Pinpoint the cell where the given text exists, returning its (X, Y) midpoint coordinate. 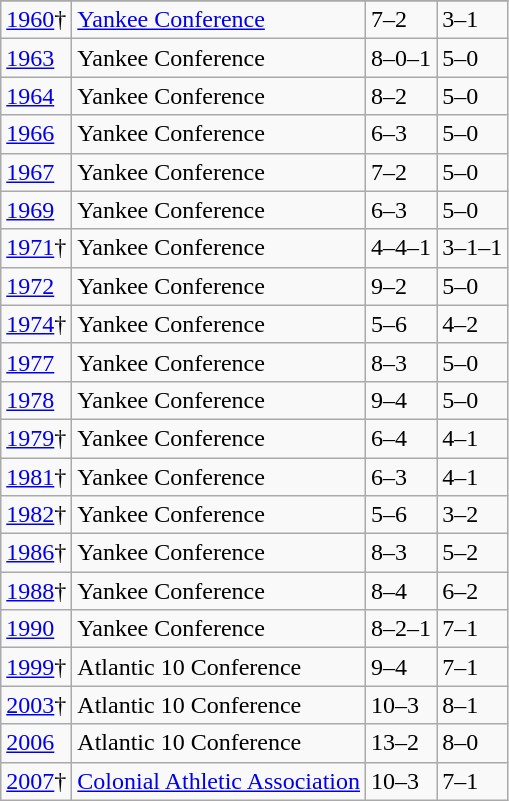
9–2 (402, 286)
4–2 (472, 324)
2006 (36, 743)
1999† (36, 667)
1986† (36, 553)
1969 (36, 210)
1966 (36, 134)
1960† (36, 20)
1964 (36, 96)
8–4 (402, 591)
8–2 (402, 96)
1977 (36, 362)
1967 (36, 172)
2007† (36, 781)
1979† (36, 438)
1963 (36, 58)
1971† (36, 248)
1974† (36, 324)
2003† (36, 705)
5–2 (472, 553)
1981† (36, 477)
3–2 (472, 515)
8–2–1 (402, 629)
1990 (36, 629)
1972 (36, 286)
8–0–1 (402, 58)
8–1 (472, 705)
6–2 (472, 591)
8–0 (472, 743)
1988† (36, 591)
13–2 (402, 743)
6–4 (402, 438)
4–4–1 (402, 248)
3–1 (472, 20)
1982† (36, 515)
Colonial Athletic Association (219, 781)
1978 (36, 400)
3–1–1 (472, 248)
